Search for the cell housing the specified text and yield its [X, Y] center coordinate. 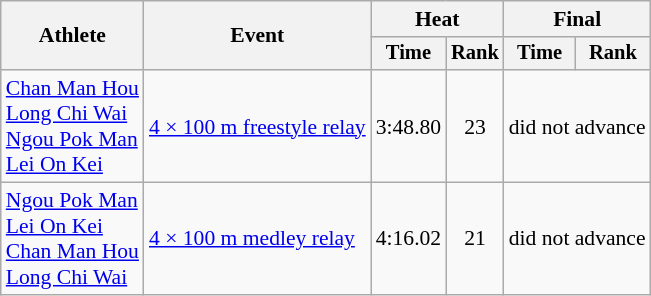
Final [578, 19]
3:48.80 [408, 126]
Heat [438, 19]
Chan Man HouLong Chi WaiNgou Pok ManLei On Kei [72, 126]
23 [475, 126]
4:16.02 [408, 239]
21 [475, 239]
4 × 100 m freestyle relay [258, 126]
Ngou Pok ManLei On KeiChan Man HouLong Chi Wai [72, 239]
4 × 100 m medley relay [258, 239]
Event [258, 36]
Athlete [72, 36]
